From the cell containing the given text, extract its center point as [x, y] coordinate. 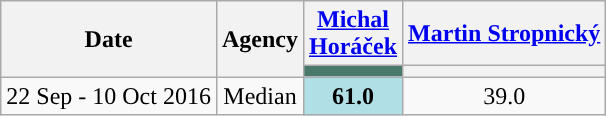
Agency [260, 39]
61.0 [354, 96]
Median [260, 96]
Martin Stropnický [504, 34]
Date [109, 39]
Michal Horáček [354, 34]
39.0 [504, 96]
22 Sep - 10 Oct 2016 [109, 96]
